Detect which cell encompasses the target text, then output its [X, Y] center coordinate. 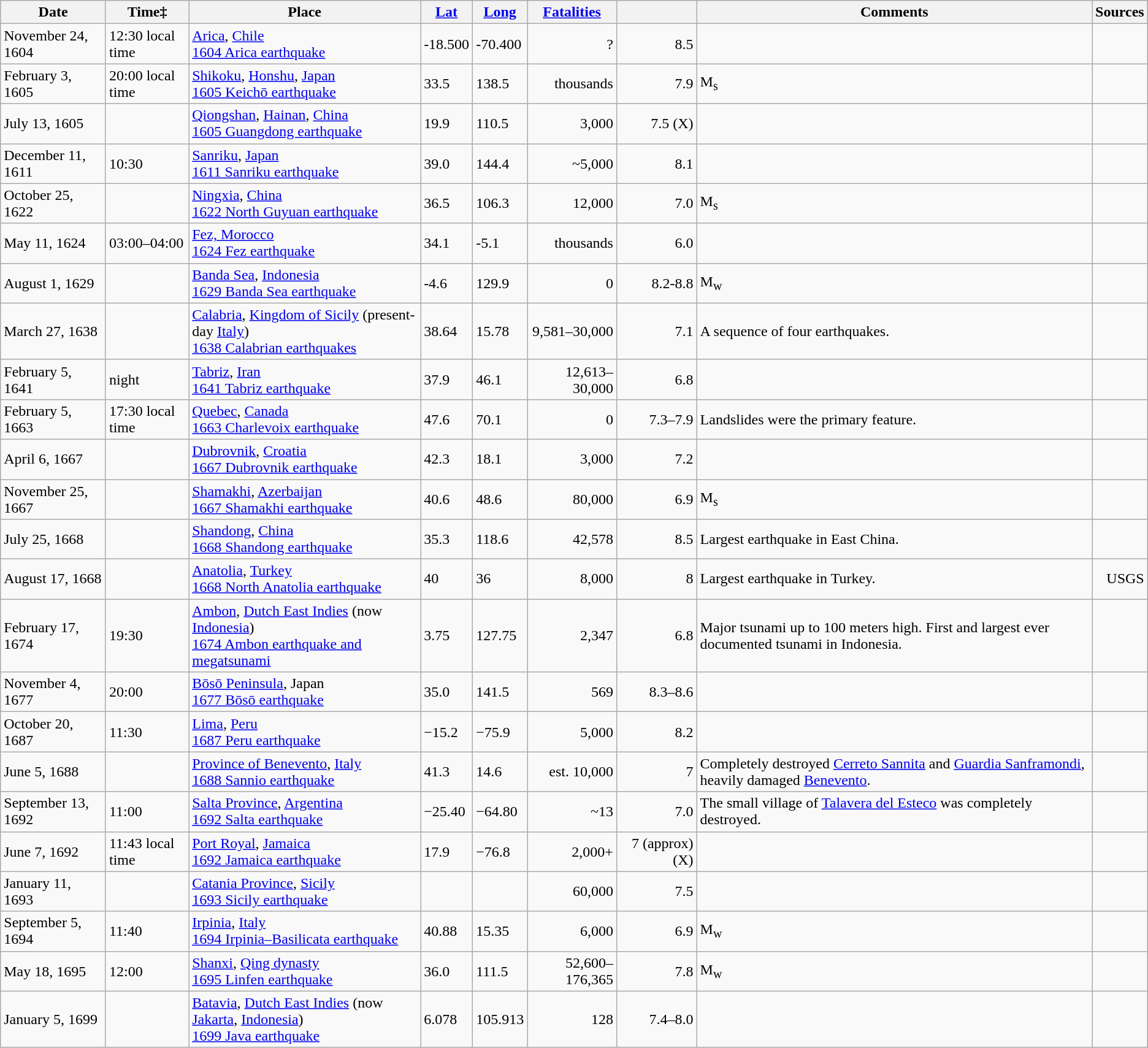
−15.2 [446, 732]
14.6 [500, 771]
Shamakhi, Azerbaijan1667 Shamakhi earthquake [305, 499]
41.3 [446, 771]
8.2 [656, 732]
Completely destroyed Cerreto Sannita and Guardia Sanframondi, heavily damaged Benevento. [894, 771]
Fez, Morocco1624 Fez earthquake [305, 243]
36.0 [446, 971]
118.6 [500, 540]
7 (approx) (X) [656, 851]
Shikoku, Honshu, Japan1605 Keichō earthquake [305, 83]
Salta Province, Argentina1692 Salta earthquake [305, 812]
40.6 [446, 499]
Time‡ [147, 12]
129.9 [500, 283]
6.0 [656, 243]
7.2 [656, 459]
Sources [1120, 12]
5,000 [572, 732]
-5.1 [500, 243]
November 25, 1667 [53, 499]
Largest earthquake in East China. [894, 540]
8.2-8.8 [656, 283]
Date [53, 12]
January 11, 1693 [53, 892]
11:00 [147, 812]
9,581–30,000 [572, 331]
2,000+ [572, 851]
~13 [572, 812]
~5,000 [572, 163]
12,613–30,000 [572, 379]
June 5, 1688 [53, 771]
12:30 local time [147, 44]
July 13, 1605 [53, 124]
60,000 [572, 892]
17:30 local time [147, 419]
Shanxi, Qing dynasty 1695 Linfen earthquake [305, 971]
Tabriz, Iran1641 Tabriz earthquake [305, 379]
Banda Sea, Indonesia1629 Banda Sea earthquake [305, 283]
Qiongshan, Hainan, China1605 Guangdong earthquake [305, 124]
June 7, 1692 [53, 851]
127.75 [500, 635]
September 5, 1694 [53, 931]
15.78 [500, 331]
October 25, 1622 [53, 204]
36 [500, 579]
105.913 [500, 1019]
39.0 [446, 163]
2,347 [572, 635]
Landslides were the primary feature. [894, 419]
47.6 [446, 419]
−25.40 [446, 812]
11:30 [147, 732]
Long [500, 12]
46.1 [500, 379]
70.1 [500, 419]
7.4–8.0 [656, 1019]
August 1, 1629 [53, 283]
38.64 [446, 331]
35.0 [446, 692]
Lima, Peru1687 Peru earthquake [305, 732]
569 [572, 692]
42,578 [572, 540]
Irpinia, Italy 1694 Irpinia–Basilicata earthquake [305, 931]
18.1 [500, 459]
February 5, 1663 [53, 419]
September 13, 1692 [53, 812]
6.078 [446, 1019]
34.1 [446, 243]
Ningxia, China1622 North Guyuan earthquake [305, 204]
Anatolia, Turkey1668 North Anatolia earthquake [305, 579]
May 18, 1695 [53, 971]
August 17, 1668 [53, 579]
15.35 [500, 931]
33.5 [446, 83]
3.75 [446, 635]
6,000 [572, 931]
February 3, 1605 [53, 83]
19:30 [147, 635]
−75.9 [500, 732]
106.3 [500, 204]
110.5 [500, 124]
April 6, 1667 [53, 459]
Province of Benevento, Italy1688 Sannio earthquake [305, 771]
October 20, 1687 [53, 732]
November 4, 1677 [53, 692]
12:00 [147, 971]
Lat [446, 12]
March 27, 1638 [53, 331]
80,000 [572, 499]
19.9 [446, 124]
37.9 [446, 379]
February 5, 1641 [53, 379]
7.9 [656, 83]
−64.80 [500, 812]
Bōsō Peninsula, Japan1677 Bōsō earthquake [305, 692]
111.5 [500, 971]
Batavia, Dutch East Indies (now Jakarta, Indonesia) 1699 Java earthquake [305, 1019]
7.3–7.9 [656, 419]
7.5 [656, 892]
Quebec, Canada 1663 Charlevoix earthquake [305, 419]
11:40 [147, 931]
? [572, 44]
40 [446, 579]
Major tsunami up to 100 meters high. First and largest ever documented tsunami in Indonesia. [894, 635]
est. 10,000 [572, 771]
7.8 [656, 971]
-4.6 [446, 283]
12,000 [572, 204]
Port Royal, Jamaica1692 Jamaica earthquake [305, 851]
The small village of Talavera del Esteco was completely destroyed. [894, 812]
52,600–176,365 [572, 971]
36.5 [446, 204]
Sanriku, Japan1611 Sanriku earthquake [305, 163]
Dubrovnik, Croatia1667 Dubrovnik earthquake [305, 459]
128 [572, 1019]
Calabria, Kingdom of Sicily (present-day Italy)1638 Calabrian earthquakes [305, 331]
144.4 [500, 163]
−76.8 [500, 851]
141.5 [500, 692]
8.3–8.6 [656, 692]
A sequence of four earthquakes. [894, 331]
7.1 [656, 331]
night [147, 379]
Largest earthquake in Turkey. [894, 579]
35.3 [446, 540]
8 [656, 579]
November 24, 1604 [53, 44]
December 11, 1611 [53, 163]
17.9 [446, 851]
48.6 [500, 499]
Arica, Chile1604 Arica earthquake [305, 44]
20:00 [147, 692]
Shandong, China1668 Shandong earthquake [305, 540]
03:00–04:00 [147, 243]
Ambon, Dutch East Indies (now Indonesia)1674 Ambon earthquake and megatsunami [305, 635]
20:00 local time [147, 83]
8.1 [656, 163]
10:30 [147, 163]
Comments [894, 12]
-18.500 [446, 44]
8,000 [572, 579]
7.5 (X) [656, 124]
42.3 [446, 459]
January 5, 1699 [53, 1019]
11:43 local time [147, 851]
USGS [1120, 579]
May 11, 1624 [53, 243]
40.88 [446, 931]
July 25, 1668 [53, 540]
Place [305, 12]
Catania Province, Sicily 1693 Sicily earthquake [305, 892]
Fatalities [572, 12]
February 17, 1674 [53, 635]
138.5 [500, 83]
-70.400 [500, 44]
7 [656, 771]
